Provide the (x, y) coordinate of the cell's center where the given text is located.  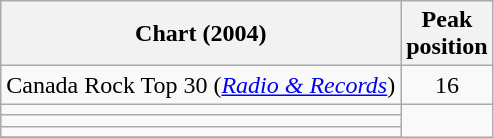
Peakposition (447, 34)
Chart (2004) (201, 34)
16 (447, 85)
Canada Rock Top 30 (Radio & Records) (201, 85)
